Output the (X, Y) coordinate of the center of the cell containing the given text.  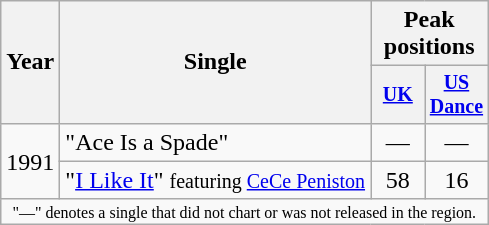
Peak positions (430, 34)
US Dance (456, 94)
16 (456, 180)
Year (30, 62)
"—" denotes a single that did not chart or was not released in the region. (244, 211)
1991 (30, 161)
Single (216, 62)
58 (398, 180)
UK (398, 94)
"I Like It" featuring CeCe Peniston (216, 180)
"Ace Is a Spade" (216, 142)
